Search for the cell housing the specified text and yield its [X, Y] center coordinate. 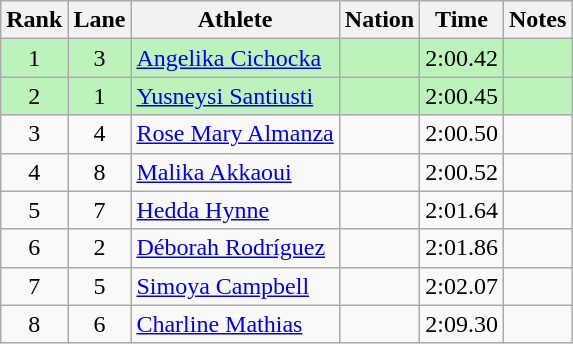
Lane [100, 20]
Athlete [235, 20]
Rose Mary Almanza [235, 134]
2:00.52 [462, 172]
2:02.07 [462, 286]
Yusneysi Santiusti [235, 96]
Déborah Rodríguez [235, 248]
Simoya Campbell [235, 286]
2:00.50 [462, 134]
2:00.42 [462, 58]
Malika Akkaoui [235, 172]
2:00.45 [462, 96]
2:09.30 [462, 324]
Time [462, 20]
Notes [537, 20]
Nation [379, 20]
Angelika Cichocka [235, 58]
Charline Mathias [235, 324]
2:01.64 [462, 210]
2:01.86 [462, 248]
Rank [34, 20]
Hedda Hynne [235, 210]
